Identify which cell holds the provided text, then report its (x, y) central coordinate. 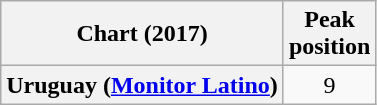
9 (329, 85)
Peakposition (329, 34)
Uruguay (Monitor Latino) (142, 85)
Chart (2017) (142, 34)
